Identify which cell holds the provided text, then report its (x, y) central coordinate. 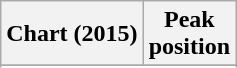
Chart (2015) (72, 34)
Peakposition (189, 34)
